Identify which cell holds the provided text, then report its [X, Y] central coordinate. 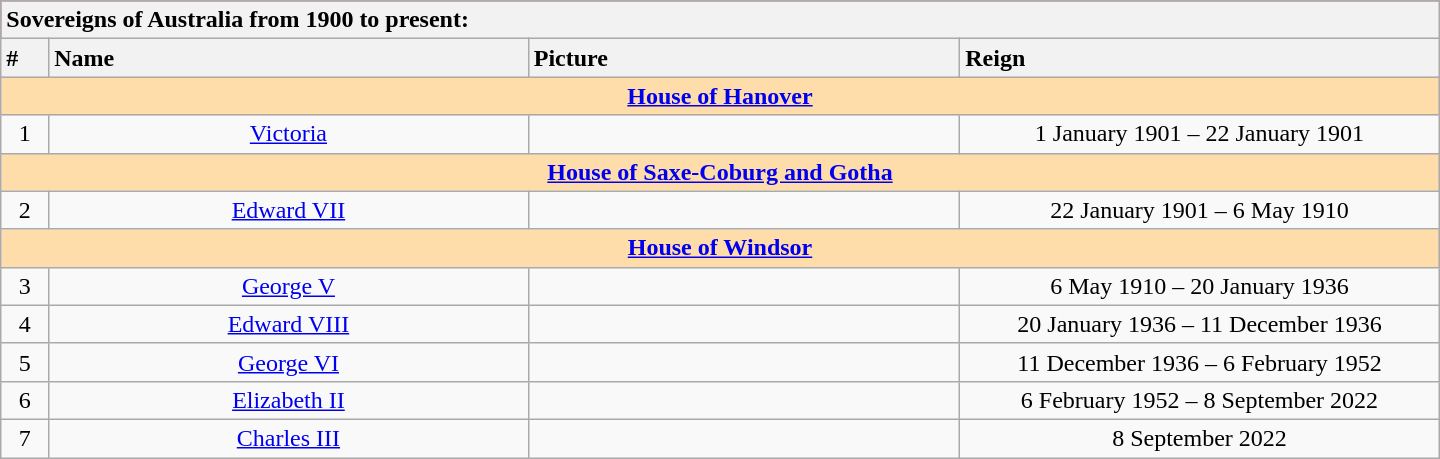
6 [25, 400]
1 January 1901 – 22 January 1901 [1200, 134]
2 [25, 210]
Victoria [289, 134]
House of Windsor [720, 248]
House of Hanover [720, 96]
# [25, 58]
8 September 2022 [1200, 438]
Reign [1200, 58]
Name [289, 58]
George V [289, 286]
Charles III [289, 438]
4 [25, 324]
6 May 1910 – 20 January 1936 [1200, 286]
Picture [744, 58]
11 December 1936 – 6 February 1952 [1200, 362]
Elizabeth II [289, 400]
5 [25, 362]
6 February 1952 – 8 September 2022 [1200, 400]
George VI [289, 362]
22 January 1901 – 6 May 1910 [1200, 210]
Sovereigns of Australia from 1900 to present: [720, 20]
20 January 1936 – 11 December 1936 [1200, 324]
House of Saxe-Coburg and Gotha [720, 172]
Edward VII [289, 210]
Edward VIII [289, 324]
3 [25, 286]
1 [25, 134]
7 [25, 438]
